Find where the given text appears and provide that cell's center as [x, y] coordinate. 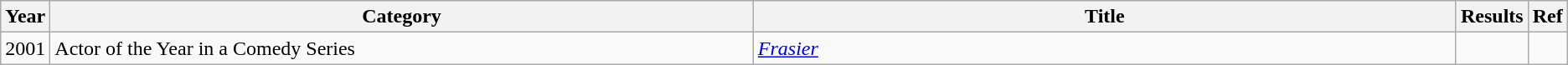
Ref [1548, 17]
Frasier [1104, 48]
2001 [25, 48]
Results [1492, 17]
Actor of the Year in a Comedy Series [402, 48]
Title [1104, 17]
Year [25, 17]
Category [402, 17]
